Determine the [X, Y] coordinate at the center of the cell enclosing the given text.  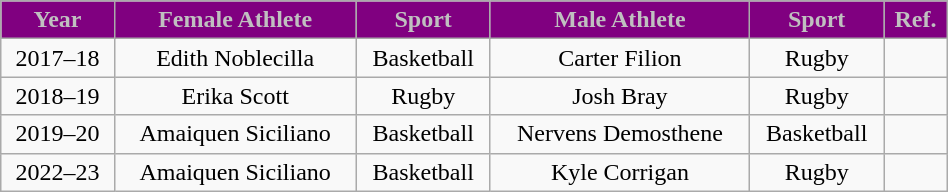
Nervens Demosthene [620, 134]
2017–18 [58, 58]
Year [58, 20]
2019–20 [58, 134]
Josh Bray [620, 96]
2018–19 [58, 96]
2022–23 [58, 172]
Kyle Corrigan [620, 172]
Edith Noblecilla [235, 58]
Ref. [916, 20]
Carter Filion [620, 58]
Female Athlete [235, 20]
Male Athlete [620, 20]
Erika Scott [235, 96]
